Provide the [X, Y] coordinate of the cell's center where the given text is located.  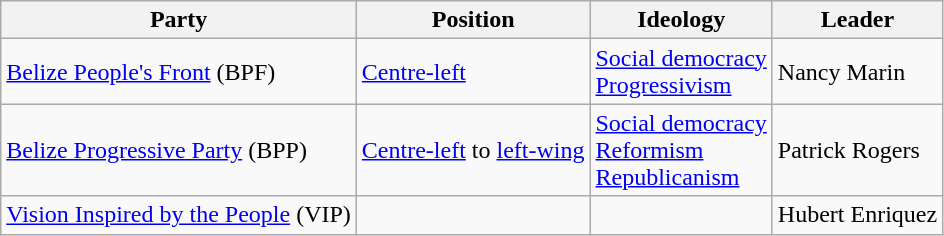
Position [473, 20]
Nancy Marin [857, 72]
Centre-left to left-wing [473, 150]
Social democracyReformismRepublicanism [681, 150]
Hubert Enriquez [857, 215]
Centre-left [473, 72]
Leader [857, 20]
Belize Progressive Party (BPP) [179, 150]
Patrick Rogers [857, 150]
Ideology [681, 20]
Party [179, 20]
Social democracyProgressivism [681, 72]
Vision Inspired by the People (VIP) [179, 215]
Belize People's Front (BPF) [179, 72]
